Pinpoint the cell where the given text exists, returning its (x, y) midpoint coordinate. 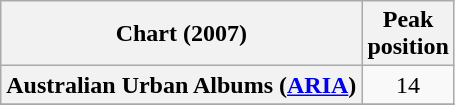
Chart (2007) (182, 34)
Peak position (408, 34)
14 (408, 85)
Australian Urban Albums (ARIA) (182, 85)
